Pinpoint the cell where the given text exists, returning its (X, Y) midpoint coordinate. 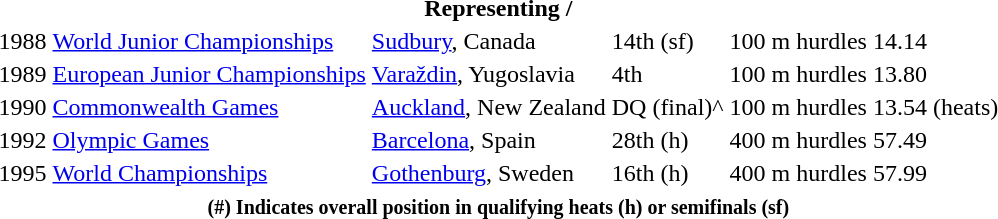
Commonwealth Games (209, 107)
Auckland, New Zealand (488, 107)
Sudbury, Canada (488, 41)
Gothenburg, Sweden (488, 173)
16th (h) (668, 173)
28th (h) (668, 140)
Varaždin, Yugoslavia (488, 74)
Olympic Games (209, 140)
European Junior Championships (209, 74)
DQ (final)^ (668, 107)
4th (668, 74)
World Junior Championships (209, 41)
World Championships (209, 173)
Barcelona, Spain (488, 140)
14th (sf) (668, 41)
